Determine the [x, y] coordinate at the center of the cell enclosing the given text.  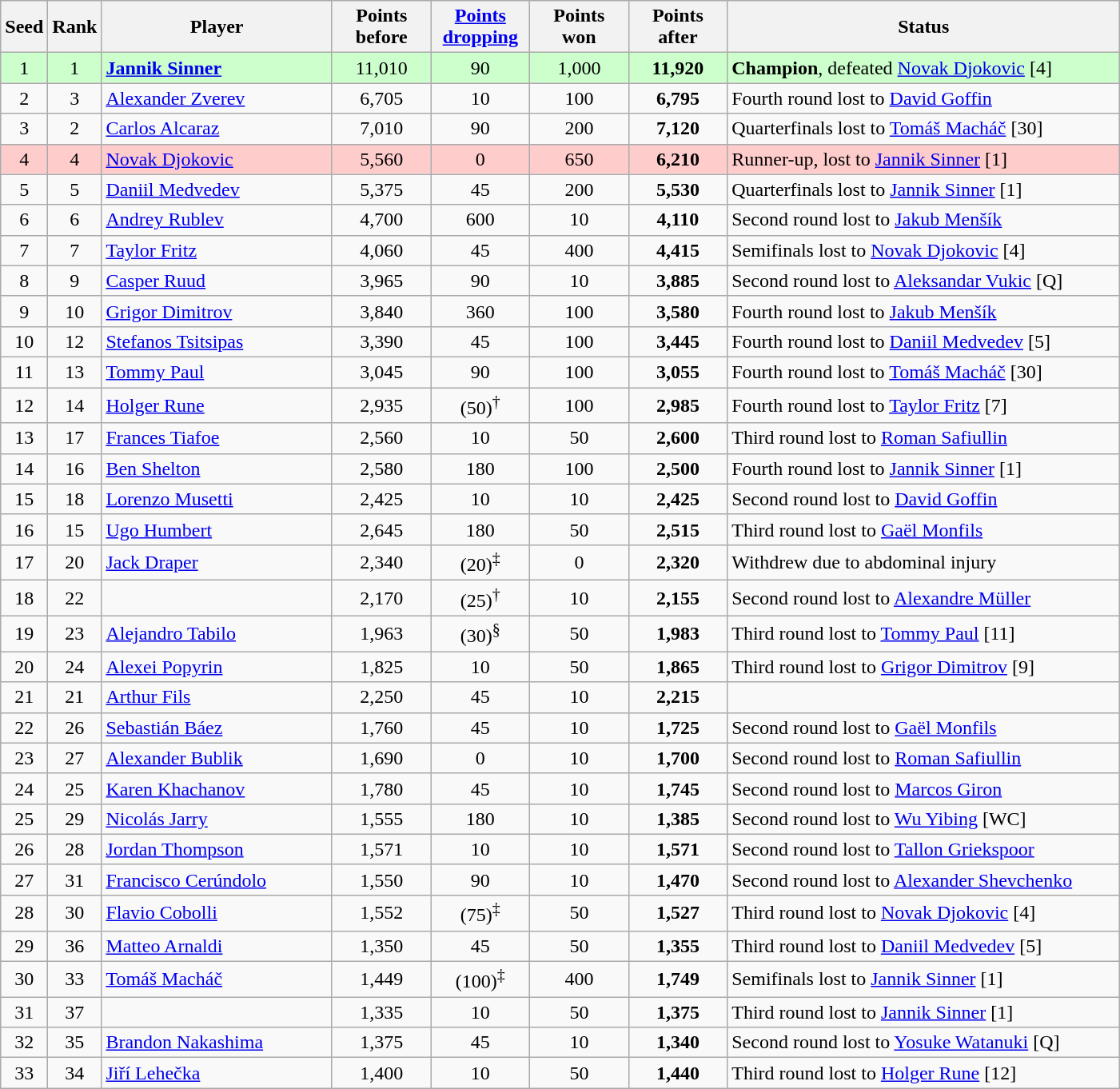
Fourth round lost to Daniil Medvedev [5] [924, 341]
2,340 [381, 563]
Jordan Thompson [217, 849]
1,340 [678, 1043]
2,560 [381, 438]
3,885 [678, 281]
(75)‡ [480, 913]
4,415 [678, 250]
Second round lost to Jakub Menšík [924, 220]
Fourth round lost to David Goffin [924, 98]
1,527 [678, 913]
Tomáš Macháč [217, 979]
Seed [24, 27]
Third round lost to Gaël Monfils [924, 529]
600 [480, 220]
7,120 [678, 129]
32 [24, 1043]
Alexander Bublik [217, 758]
1,700 [678, 758]
3,580 [678, 311]
1,440 [678, 1073]
(30)§ [480, 633]
Third round lost to Daniil Medvedev [5] [924, 946]
3,045 [381, 372]
11,920 [678, 68]
Third round lost to Jannik Sinner [1] [924, 1012]
Second round lost to Tallon Griekspoor [924, 849]
Frances Tiafoe [217, 438]
3,840 [381, 311]
2,515 [678, 529]
Fourth round lost to Tomáš Macháč [30] [924, 372]
Jannik Sinner [217, 68]
2,500 [678, 469]
3,445 [678, 341]
Flavio Cobolli [217, 913]
Withdrew due to abdominal injury [924, 563]
Points won [580, 27]
Second round lost to Alexander Shevchenko [924, 880]
Second round lost to David Goffin [924, 499]
6,210 [678, 159]
35 [75, 1043]
1,555 [381, 819]
Alejandro Tabilo [217, 633]
2,935 [381, 405]
37 [75, 1012]
Stefanos Tsitsipas [217, 341]
7,010 [381, 129]
Taylor Fritz [217, 250]
Third round lost to Roman Safiullin [924, 438]
Jack Draper [217, 563]
Carlos Alcaraz [217, 129]
1,000 [580, 68]
1,355 [678, 946]
Quarterfinals lost to Tomáš Macháč [30] [924, 129]
(100)‡ [480, 979]
Semifinals lost to Novak Djokovic [4] [924, 250]
Second round lost to Aleksandar Vukic [Q] [924, 281]
Casper Ruud [217, 281]
Points dropping [480, 27]
1,983 [678, 633]
1,385 [678, 819]
Points after [678, 27]
Tommy Paul [217, 372]
36 [75, 946]
Nicolás Jarry [217, 819]
Rank [75, 27]
1,552 [381, 913]
Novak Djokovic [217, 159]
Ben Shelton [217, 469]
Grigor Dimitrov [217, 311]
Matteo Arnaldi [217, 946]
19 [24, 633]
(20)‡ [480, 563]
2,580 [381, 469]
Third round lost to Grigor Dimitrov [9] [924, 667]
3,965 [381, 281]
34 [75, 1073]
Runner-up, lost to Jannik Sinner [1] [924, 159]
650 [580, 159]
(25)† [480, 598]
Fourth round lost to Taylor Fritz [7] [924, 405]
6,795 [678, 98]
(50)† [480, 405]
2,170 [381, 598]
Holger Rune [217, 405]
Fourth round lost to Jakub Menšík [924, 311]
Points before [381, 27]
2,250 [381, 697]
2,600 [678, 438]
Francisco Cerúndolo [217, 880]
1,745 [678, 788]
4,700 [381, 220]
11,010 [381, 68]
1,690 [381, 758]
Ugo Humbert [217, 529]
Status [924, 27]
Daniil Medvedev [217, 189]
1,825 [381, 667]
1,350 [381, 946]
Second round lost to Wu Yibing [WC] [924, 819]
Karen Khachanov [217, 788]
Third round lost to Novak Djokovic [4] [924, 913]
Arthur Fils [217, 697]
2,215 [678, 697]
Quarterfinals lost to Jannik Sinner [1] [924, 189]
Lorenzo Musetti [217, 499]
4,060 [381, 250]
1,760 [381, 728]
1,335 [381, 1012]
8 [24, 281]
Sebastián Báez [217, 728]
2,320 [678, 563]
1,963 [381, 633]
1,749 [678, 979]
6,705 [381, 98]
4,110 [678, 220]
3,055 [678, 372]
5,560 [381, 159]
Brandon Nakashima [217, 1043]
Second round lost to Gaël Monfils [924, 728]
Andrey Rublev [217, 220]
1,725 [678, 728]
1,865 [678, 667]
Alexei Popyrin [217, 667]
2,985 [678, 405]
1,470 [678, 880]
Third round lost to Holger Rune [12] [924, 1073]
5,375 [381, 189]
5,530 [678, 189]
Alexander Zverev [217, 98]
Third round lost to Tommy Paul [11] [924, 633]
1,400 [381, 1073]
1,550 [381, 880]
3,390 [381, 341]
Second round lost to Yosuke Watanuki [Q] [924, 1043]
11 [24, 372]
360 [480, 311]
Second round lost to Alexandre Müller [924, 598]
Semifinals lost to Jannik Sinner [1] [924, 979]
Fourth round lost to Jannik Sinner [1] [924, 469]
2,155 [678, 598]
1,449 [381, 979]
Second round lost to Marcos Giron [924, 788]
2,645 [381, 529]
Second round lost to Roman Safiullin [924, 758]
Champion, defeated Novak Djokovic [4] [924, 68]
Jiří Lehečka [217, 1073]
1,780 [381, 788]
Player [217, 27]
